From the cell containing the given text, extract its center point as [X, Y] coordinate. 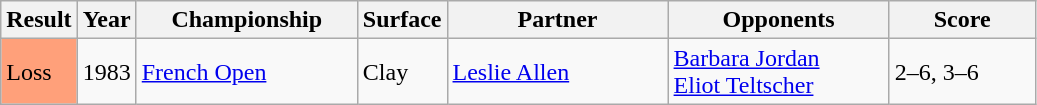
Loss [39, 72]
Partner [558, 20]
Leslie Allen [558, 72]
Clay [402, 72]
Championship [246, 20]
Year [106, 20]
Score [962, 20]
Result [39, 20]
2–6, 3–6 [962, 72]
Opponents [778, 20]
Surface [402, 20]
Barbara Jordan Eliot Teltscher [778, 72]
1983 [106, 72]
French Open [246, 72]
